Determine the (X, Y) coordinate at the center of the cell enclosing the given text.  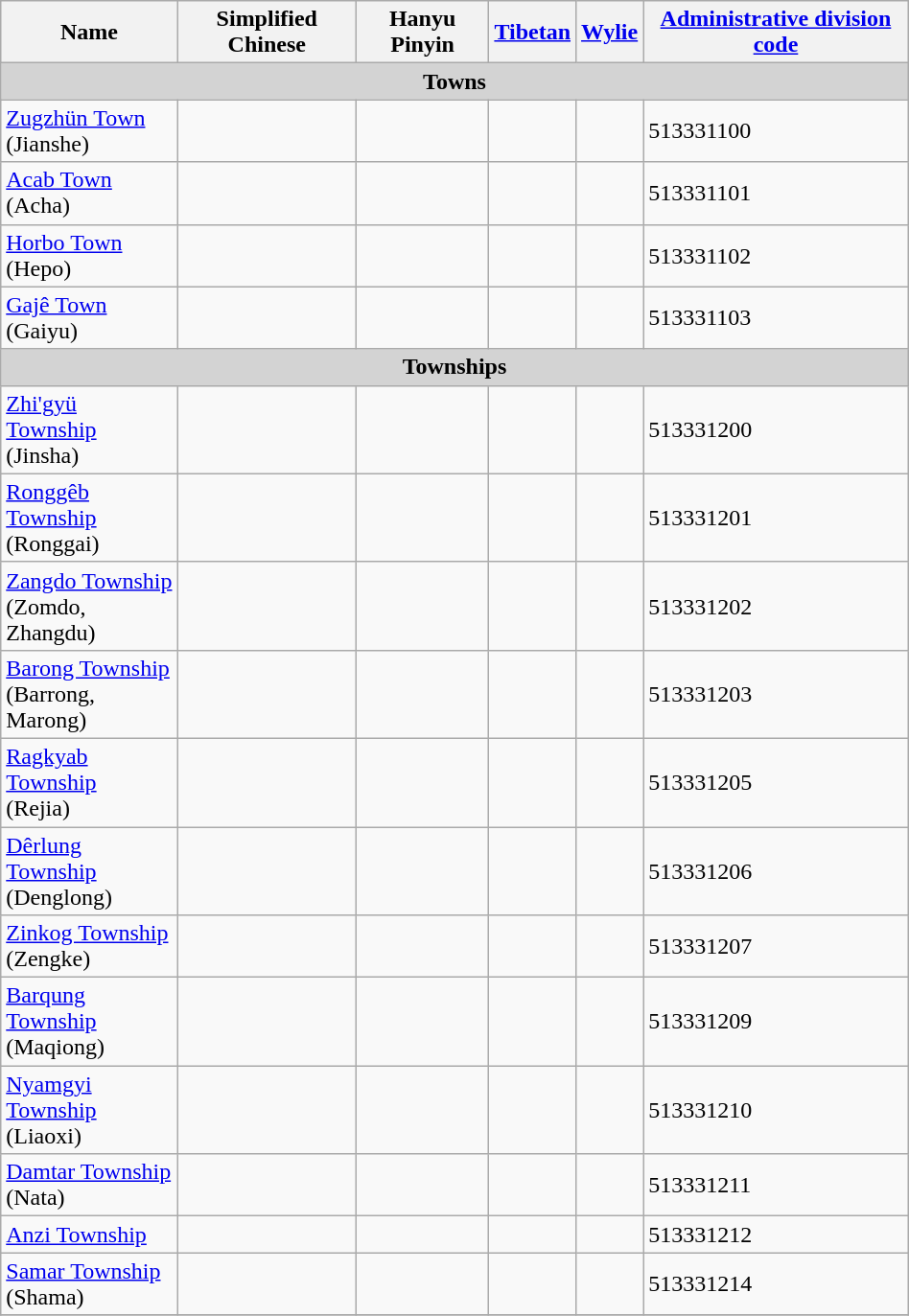
513331100 (777, 130)
513331103 (777, 318)
Administrative division code (777, 33)
Horbo Town(Hepo) (89, 255)
Anzi Township (89, 1235)
513331201 (777, 518)
Ragkyab Township(Rejia) (89, 782)
513331200 (777, 429)
513331202 (777, 606)
Barong Township(Barrong, Marong) (89, 694)
Wylie (610, 33)
Simplified Chinese (267, 33)
Nyamgyi Township(Liaoxi) (89, 1110)
Name (89, 33)
Zhi'gyü Township(Jinsha) (89, 429)
513331207 (777, 947)
513331214 (777, 1284)
Dêrlung Township(Denglong) (89, 870)
Towns (454, 81)
513331210 (777, 1110)
Samar Township(Shama) (89, 1284)
513331203 (777, 694)
Ronggêb Township(Ronggai) (89, 518)
Barqung Township(Maqiong) (89, 1022)
Townships (454, 367)
513331206 (777, 870)
Hanyu Pinyin (422, 33)
513331101 (777, 194)
Gajê Town(Gaiyu) (89, 318)
513331211 (777, 1185)
Damtar Township(Nata) (89, 1185)
Zugzhün Town(Jianshe) (89, 130)
513331205 (777, 782)
Tibetan (533, 33)
513331102 (777, 255)
Zangdo Township(Zomdo, Zhangdu) (89, 606)
Zinkog Township(Zengke) (89, 947)
513331209 (777, 1022)
Acab Town(Acha) (89, 194)
513331212 (777, 1235)
